Extract the (x, y) coordinate from the center of the cell holding the provided text.  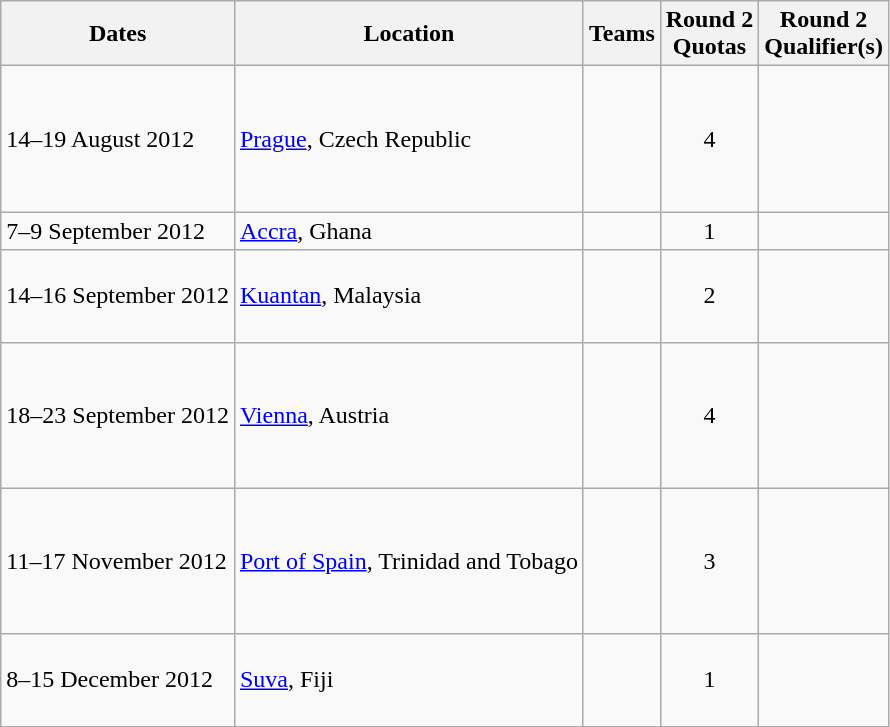
Round 2Qualifier(s) (824, 34)
Teams (622, 34)
7–9 September 2012 (118, 231)
11–17 November 2012 (118, 561)
18–23 September 2012 (118, 415)
Kuantan, Malaysia (408, 296)
Location (408, 34)
Accra, Ghana (408, 231)
Suva, Fiji (408, 680)
Port of Spain, Trinidad and Tobago (408, 561)
Vienna, Austria (408, 415)
8–15 December 2012 (118, 680)
3 (709, 561)
2 (709, 296)
Dates (118, 34)
Prague, Czech Republic (408, 139)
14–19 August 2012 (118, 139)
14–16 September 2012 (118, 296)
Round 2Quotas (709, 34)
